From the cell containing the given text, extract its center point as (x, y) coordinate. 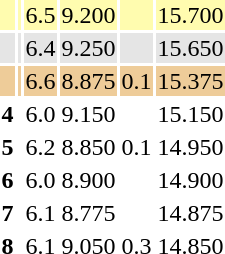
15.700 (190, 15)
14.900 (190, 180)
15.150 (190, 114)
8.875 (88, 81)
15.650 (190, 48)
6.4 (40, 48)
5 (8, 147)
8.775 (88, 213)
6.1 (40, 213)
4 (8, 114)
6 (8, 180)
6.5 (40, 15)
9.150 (88, 114)
8.850 (88, 147)
6.2 (40, 147)
9.250 (88, 48)
14.950 (190, 147)
15.375 (190, 81)
14.875 (190, 213)
8.900 (88, 180)
7 (8, 213)
9.200 (88, 15)
6.6 (40, 81)
